Detect which cell encompasses the target text, then output its (x, y) center coordinate. 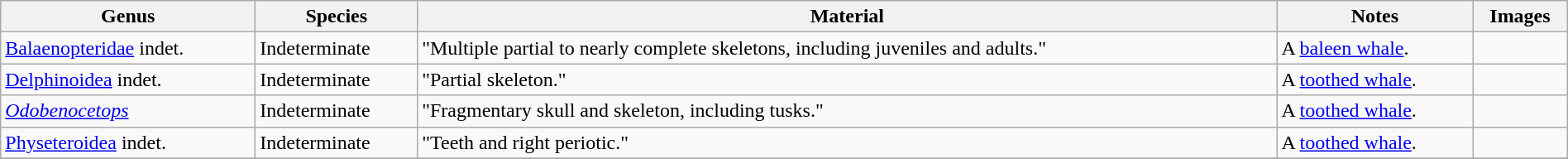
Notes (1374, 17)
Genus (128, 17)
"Multiple partial to nearly complete skeletons, including juveniles and adults." (847, 48)
"Teeth and right periotic." (847, 142)
Material (847, 17)
Images (1520, 17)
Balaenopteridae indet. (128, 48)
Odobenocetops (128, 111)
Physeteroidea indet. (128, 142)
"Partial skeleton." (847, 79)
"Fragmentary skull and skeleton, including tusks." (847, 111)
A baleen whale. (1374, 48)
Delphinoidea indet. (128, 79)
Species (337, 17)
